Extract the (x, y) coordinate from the center of the cell holding the provided text.  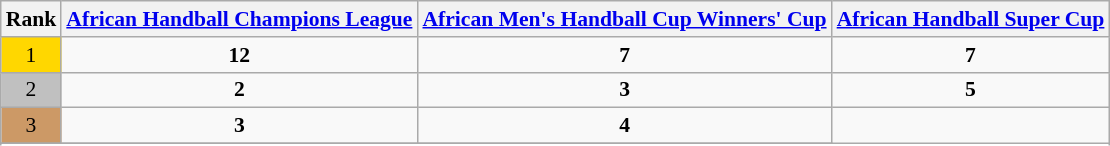
5 (971, 90)
African Handball Champions League (239, 19)
Rank (32, 19)
African Men's Handball Cup Winners' Cup (624, 19)
African Handball Super Cup (971, 19)
4 (624, 126)
1 (32, 55)
12 (239, 55)
